Capture the cell that displays the provided text and extract its [X, Y] central coordinate. 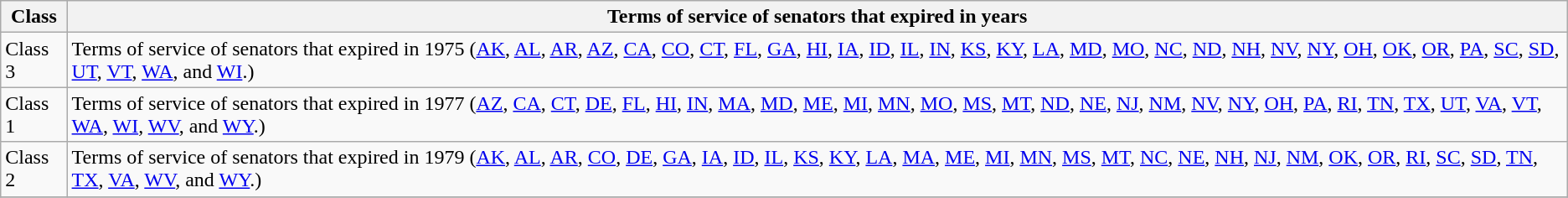
Class 1 [34, 114]
Terms of service of senators that expired in years [818, 17]
Class 3 [34, 60]
Class 2 [34, 169]
Class [34, 17]
